Output the (X, Y) coordinate of the center of the cell containing the given text.  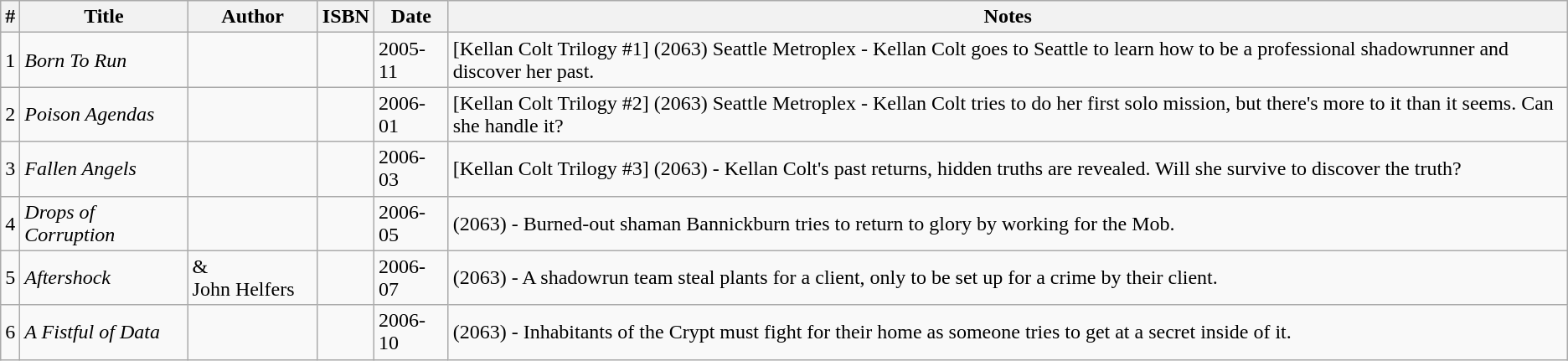
Author (253, 17)
Poison Agendas (104, 114)
2006-03 (410, 169)
Aftershock (104, 278)
(2063) - A shadowrun team steal plants for a client, only to be set up for a crime by their client. (1008, 278)
1 (10, 60)
Date (410, 17)
Notes (1008, 17)
3 (10, 169)
5 (10, 278)
[Kellan Colt Trilogy #1] (2063) Seattle Metroplex - Kellan Colt goes to Seattle to learn how to be a professional shadowrunner and discover her past. (1008, 60)
A Fistful of Data (104, 332)
ISBN (345, 17)
2006-01 (410, 114)
# (10, 17)
& John Helfers (253, 278)
Fallen Angels (104, 169)
Title (104, 17)
6 (10, 332)
2006-10 (410, 332)
2006-07 (410, 278)
Born To Run (104, 60)
2005-11 (410, 60)
(2063) - Inhabitants of the Crypt must fight for their home as someone tries to get at a secret inside of it. (1008, 332)
(2063) - Burned-out shaman Bannickburn tries to return to glory by working for the Mob. (1008, 223)
2006-05 (410, 223)
2 (10, 114)
Drops of Corruption (104, 223)
4 (10, 223)
[Kellan Colt Trilogy #3] (2063) - Kellan Colt's past returns, hidden truths are revealed. Will she survive to discover the truth? (1008, 169)
